Identify which cell holds the provided text, then report its [x, y] central coordinate. 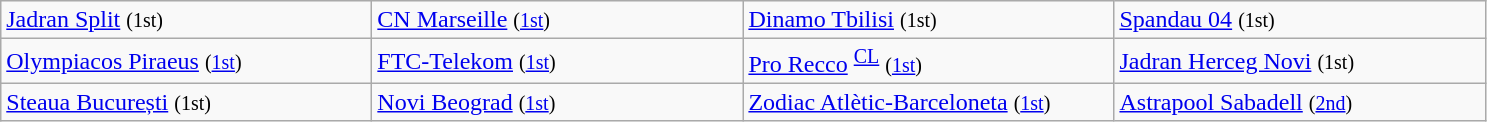
FTC-Telekom (1st) [558, 62]
CN Marseille (1st) [558, 20]
Novi Beograd (1st) [558, 102]
Zodiac Atlètic-Barceloneta (1st) [928, 102]
Astrapool Sabadell (2nd) [1300, 102]
Dinamo Tbilisi (1st) [928, 20]
Spandau 04 (1st) [1300, 20]
Jadran Split (1st) [186, 20]
Pro Recco CL (1st) [928, 62]
Jadran Herceg Novi (1st) [1300, 62]
Steaua București (1st) [186, 102]
Olympiacos Piraeus (1st) [186, 62]
